Determine the (x, y) coordinate at the center of the cell enclosing the given text.  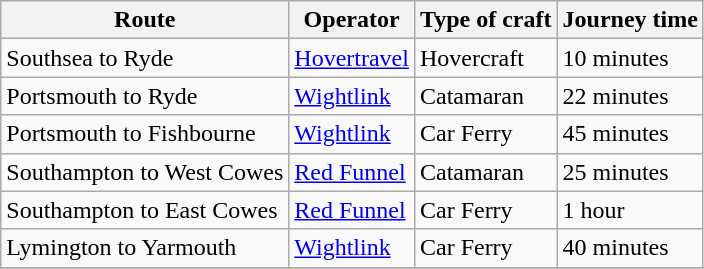
Portsmouth to Fishbourne (145, 134)
45 minutes (630, 134)
40 minutes (630, 248)
22 minutes (630, 96)
10 minutes (630, 58)
Southampton to East Cowes (145, 210)
Lymington to Yarmouth (145, 248)
Route (145, 20)
Type of craft (486, 20)
Hovercraft (486, 58)
1 hour (630, 210)
25 minutes (630, 172)
Operator (352, 20)
Journey time (630, 20)
Southampton to West Cowes (145, 172)
Southsea to Ryde (145, 58)
Hovertravel (352, 58)
Portsmouth to Ryde (145, 96)
